Identify which cell holds the provided text, then report its [X, Y] central coordinate. 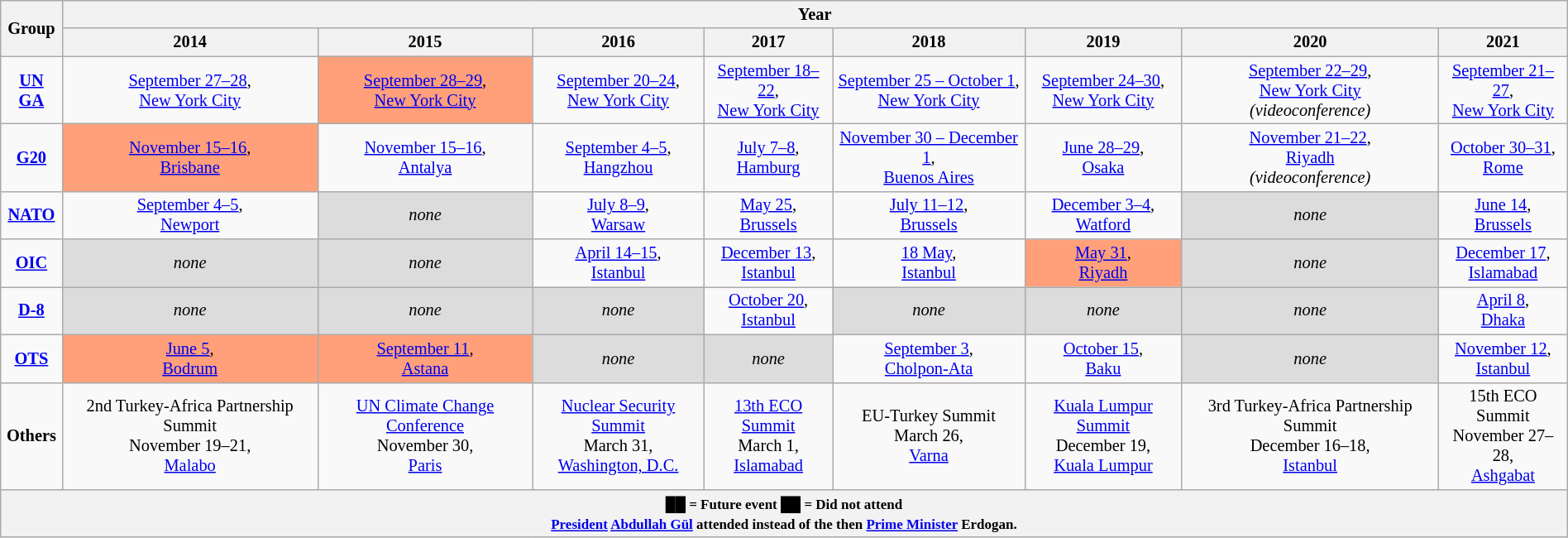
OTS [31, 358]
3rd Turkey-Africa Partnership SummitDecember 16–18, Istanbul [1310, 436]
June 5, Bodrum [190, 358]
UN GA [31, 90]
OIC [31, 263]
November 30 – December 1, Buenos Aires [929, 157]
June 14, Brussels [1503, 215]
September 20–24, New York City [619, 90]
2017 [768, 42]
May 25, Brussels [768, 215]
18 May, Istanbul [929, 263]
D-8 [31, 310]
July 11–12, Brussels [929, 215]
15th ECO SummitNovember 27–28, Ashgabat [1503, 436]
October 30–31, Rome [1503, 157]
Kuala Lumpur SummitDecember 19, Kuala Lumpur [1103, 436]
September 11, Astana [425, 358]
September 3, Cholpon-Ata [929, 358]
2018 [929, 42]
November 15–16, Antalya [425, 157]
September 27–28, New York City [190, 90]
May 31, Riyadh [1103, 263]
September 21–27, New York City [1503, 90]
September 22–29, New York City(videoconference) [1310, 90]
July 7–8, Hamburg [768, 157]
December 13, Istanbul [768, 263]
December 17, Islamabad [1503, 263]
██ = Future event ██ = Did not attend President Abdullah Gül attended instead of the then Prime Minister Erdogan. [784, 513]
NATO [31, 215]
June 28–29, Osaka [1103, 157]
Nuclear Security SummitMarch 31, Washington, D.C. [619, 436]
September 24–30, New York City [1103, 90]
December 3–4, Watford [1103, 215]
October 20, Istanbul [768, 310]
September 18–22, New York City [768, 90]
November 12, Istanbul [1503, 358]
2015 [425, 42]
Group [31, 28]
November 21–22, Riyadh(videoconference) [1310, 157]
September 25 – October 1, New York City [929, 90]
September 4–5, Hangzhou [619, 157]
September 28–29, New York City [425, 90]
13th ECO SummitMarch 1, Islamabad [768, 436]
G20 [31, 157]
2019 [1103, 42]
Others [31, 436]
November 15–16, Brisbane [190, 157]
2021 [1503, 42]
July 8–9, Warsaw [619, 215]
October 15, Baku [1103, 358]
2014 [190, 42]
2020 [1310, 42]
UN Climate Change ConferenceNovember 30, Paris [425, 436]
Year [815, 14]
September 4–5, Newport [190, 215]
EU-Turkey SummitMarch 26, Varna [929, 436]
April 14–15, Istanbul [619, 263]
2nd Turkey-Africa Partnership SummitNovember 19–21, Malabo [190, 436]
2016 [619, 42]
April 8, Dhaka [1503, 310]
